Capture the cell that displays the provided text and extract its (x, y) central coordinate. 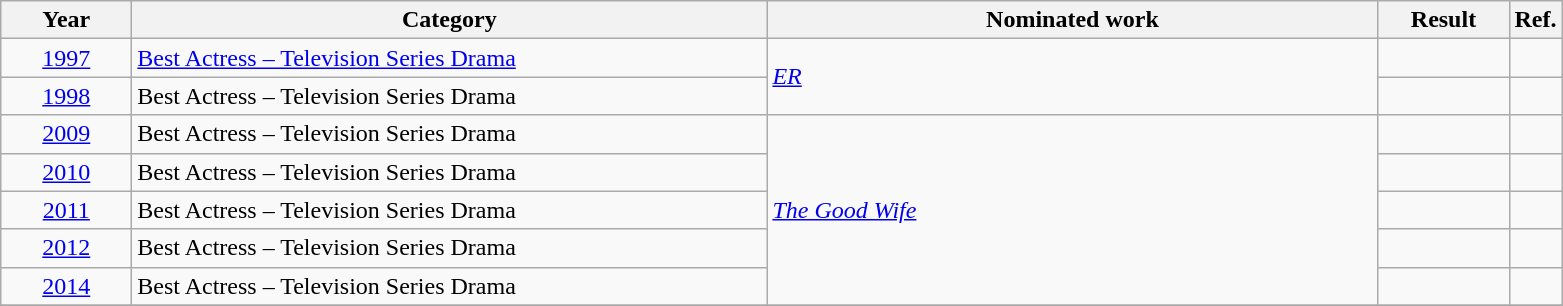
Ref. (1536, 20)
The Good Wife (1072, 210)
ER (1072, 77)
Year (66, 20)
Nominated work (1072, 20)
2011 (66, 210)
Category (450, 20)
1997 (66, 58)
2010 (66, 172)
2014 (66, 286)
2012 (66, 248)
Result (1444, 20)
2009 (66, 134)
1998 (66, 96)
